Find where the given text appears and provide that cell's center as (X, Y) coordinate. 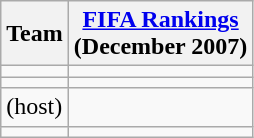
(host) (35, 107)
FIFA Rankings(December 2007) (160, 34)
Team (35, 34)
